Provide the (X, Y) coordinate of the cell's center where the given text is located.  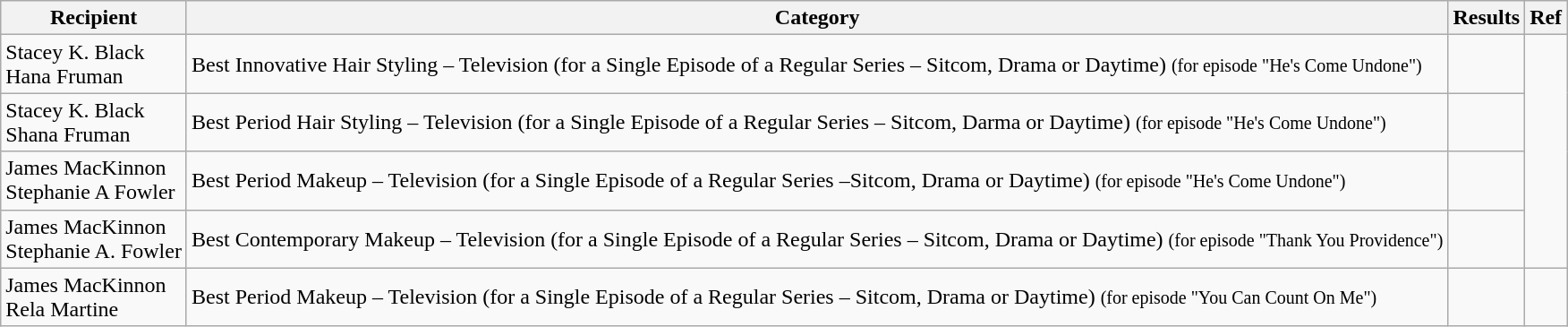
James MacKinnonStephanie A Fowler (94, 181)
Ref (1547, 18)
Best Period Hair Styling – Television (for a Single Episode of a Regular Series – Sitcom, Darma or Daytime) (for episode "He's Come Undone") (816, 122)
Best Innovative Hair Styling – Television (for a Single Episode of a Regular Series – Sitcom, Drama or Daytime) (for episode "He's Come Undone") (816, 65)
Best Period Makeup – Television (for a Single Episode of a Regular Series –Sitcom, Drama or Daytime) (for episode "He's Come Undone") (816, 181)
Category (816, 18)
James MacKinnonRela Martine (94, 297)
Best Contemporary Makeup – Television (for a Single Episode of a Regular Series – Sitcom, Drama or Daytime) (for episode "Thank You Providence") (816, 238)
James MacKinnonStephanie A. Fowler (94, 238)
Results (1487, 18)
Stacey K. BlackHana Fruman (94, 65)
Best Period Makeup – Television (for a Single Episode of a Regular Series – Sitcom, Drama or Daytime) (for episode "You Can Count On Me") (816, 297)
Stacey K. BlackShana Fruman (94, 122)
Recipient (94, 18)
